Return [X, Y] of the center of cell containing provided text 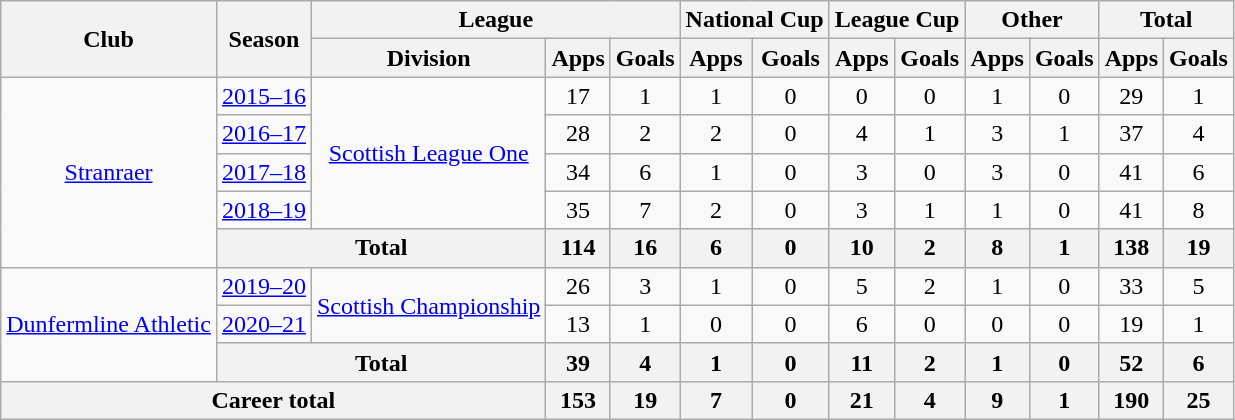
Scottish League One [428, 153]
26 [578, 286]
153 [578, 400]
190 [1131, 400]
37 [1131, 134]
Career total [274, 400]
39 [578, 362]
League [496, 20]
Dunfermline Athletic [109, 324]
16 [645, 248]
35 [578, 210]
2015–16 [264, 96]
17 [578, 96]
2018–19 [264, 210]
Club [109, 39]
25 [1199, 400]
10 [862, 248]
Season [264, 39]
28 [578, 134]
9 [997, 400]
114 [578, 248]
Stranraer [109, 172]
138 [1131, 248]
34 [578, 172]
2019–20 [264, 286]
11 [862, 362]
National Cup [754, 20]
Other [1032, 20]
Scottish Championship [428, 305]
2017–18 [264, 172]
33 [1131, 286]
2016–17 [264, 134]
13 [578, 324]
21 [862, 400]
Division [428, 58]
29 [1131, 96]
52 [1131, 362]
League Cup [897, 20]
2020–21 [264, 324]
